Scan for the cell matching the given text and deliver its [x, y] coordinate at center. 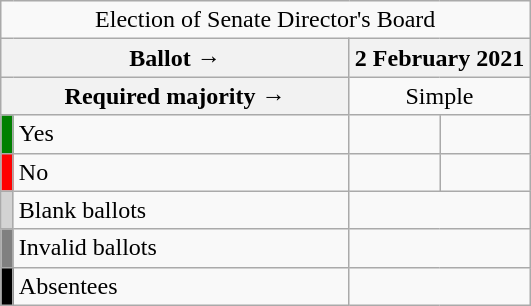
Required majority → [176, 96]
Election of Senate Director's Board [266, 20]
Invalid ballots [181, 248]
Yes [181, 134]
2 February 2021 [439, 58]
Ballot → [176, 58]
Blank ballots [181, 210]
Simple [439, 96]
Absentees [181, 286]
No [181, 172]
